From the cell containing the given text, extract its center point as [x, y] coordinate. 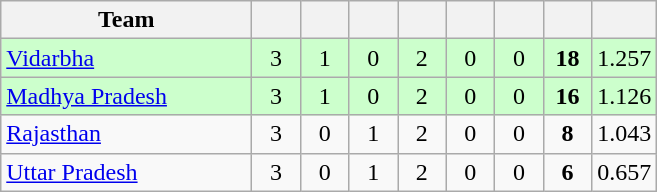
18 [568, 58]
6 [568, 172]
Uttar Pradesh [126, 172]
Team [126, 20]
1.257 [624, 58]
16 [568, 96]
Vidarbha [126, 58]
0.657 [624, 172]
1.043 [624, 134]
1.126 [624, 96]
Rajasthan [126, 134]
Madhya Pradesh [126, 96]
8 [568, 134]
